Determine the (x, y) coordinate at the center of the cell enclosing the given text.  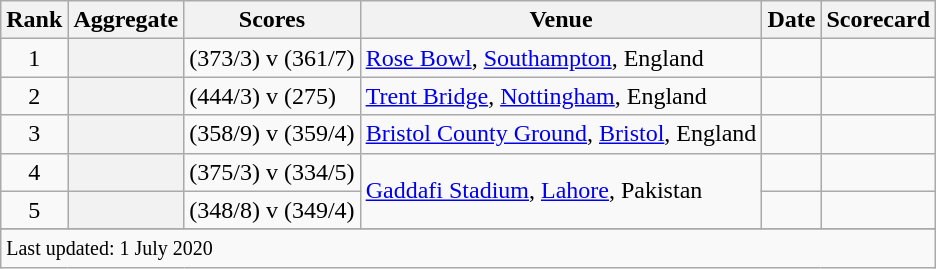
(444/3) v (275) (272, 96)
Rank (34, 20)
1 (34, 58)
Scorecard (878, 20)
(358/9) v (359/4) (272, 134)
Aggregate (126, 20)
4 (34, 172)
Date (792, 20)
3 (34, 134)
Bristol County Ground, Bristol, England (561, 134)
Scores (272, 20)
(375/3) v (334/5) (272, 172)
Rose Bowl, Southampton, England (561, 58)
Trent Bridge, Nottingham, England (561, 96)
Gaddafi Stadium, Lahore, Pakistan (561, 191)
(348/8) v (349/4) (272, 210)
(373/3) v (361/7) (272, 58)
2 (34, 96)
Venue (561, 20)
5 (34, 210)
Last updated: 1 July 2020 (468, 248)
